Capture the cell that displays the provided text and extract its [X, Y] central coordinate. 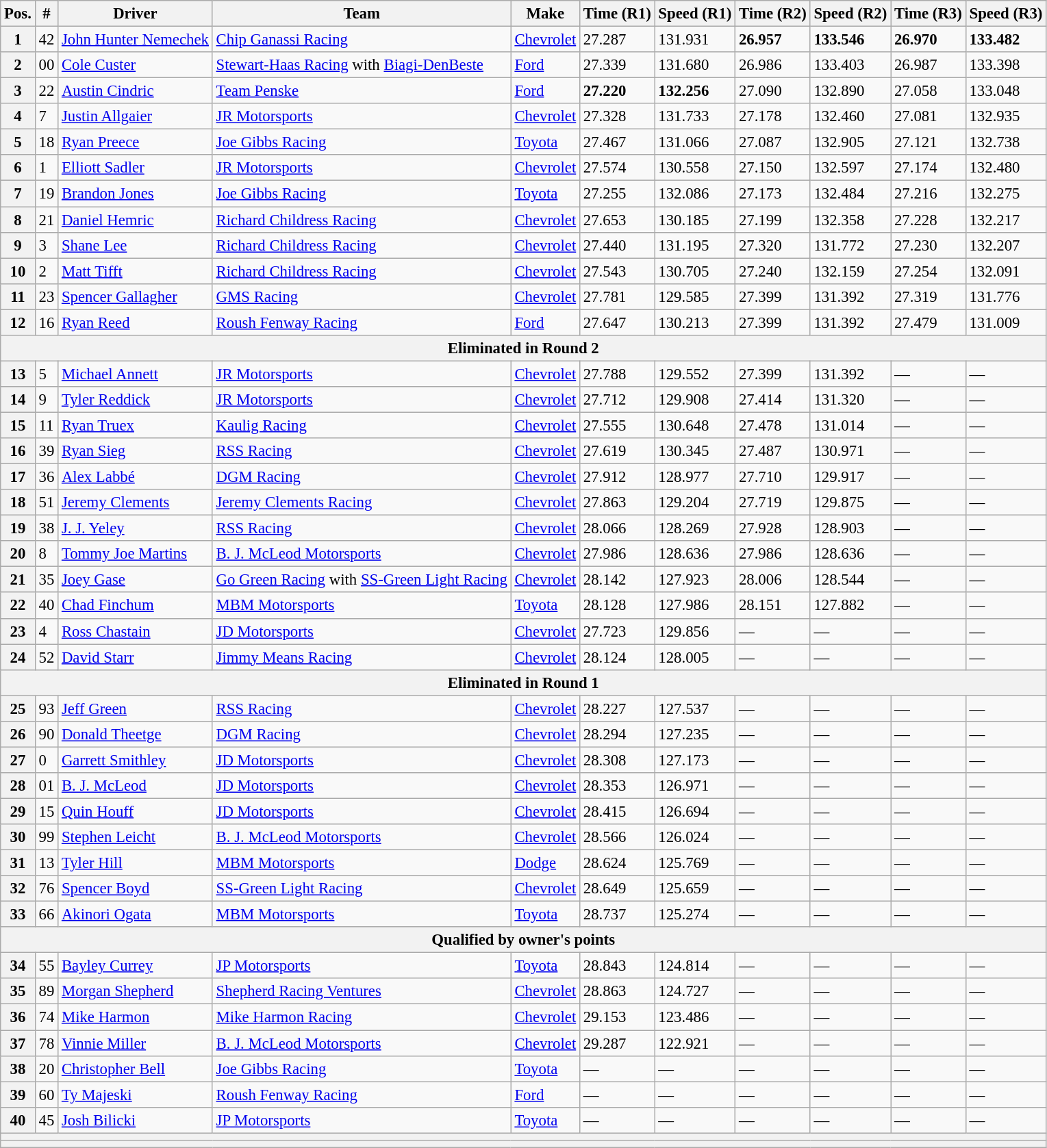
Jeff Green [136, 709]
28 [18, 786]
27 [18, 760]
Donald Theetge [136, 735]
27.121 [929, 142]
Time (R3) [929, 14]
131.931 [695, 40]
27.320 [773, 245]
132.905 [850, 142]
131.014 [850, 425]
130.705 [695, 271]
132.460 [850, 116]
Ryan Preece [136, 142]
27.912 [618, 477]
Eliminated in Round 2 [523, 348]
Christopher Bell [136, 1069]
27.781 [618, 296]
124.814 [695, 966]
Daniel Hemric [136, 220]
14 [18, 400]
Ty Majeski [136, 1095]
34 [18, 966]
Akinori Ogata [136, 915]
132.890 [850, 91]
Michael Annett [136, 374]
01 [47, 786]
B. J. McLeod [136, 786]
27.712 [618, 400]
124.727 [695, 992]
John Hunter Nemechek [136, 40]
128.903 [850, 528]
93 [47, 709]
127.923 [695, 580]
Time (R1) [618, 14]
29.153 [618, 1017]
Jeremy Clements [136, 502]
28.128 [618, 606]
27.619 [618, 451]
129.585 [695, 296]
6 [18, 168]
132.086 [695, 194]
27.555 [618, 425]
130.558 [695, 168]
131.320 [850, 400]
29 [18, 811]
129.875 [850, 502]
Shane Lee [136, 245]
133.403 [850, 65]
28.294 [618, 735]
55 [47, 966]
27.287 [618, 40]
128.977 [695, 477]
Go Green Racing with SS-Green Light Racing [362, 580]
Morgan Shepherd [136, 992]
Stephen Leicht [136, 837]
131.680 [695, 65]
Chip Ganassi Racing [362, 40]
Mike Harmon [136, 1017]
133.048 [1006, 91]
132.480 [1006, 168]
00 [47, 65]
129.552 [695, 374]
129.917 [850, 477]
28.566 [618, 837]
29.287 [618, 1043]
Tyler Reddick [136, 400]
27.478 [773, 425]
Stewart-Haas Racing with Biagi-DenBeste [362, 65]
27.647 [618, 322]
17 [18, 477]
Jimmy Means Racing [362, 657]
25 [18, 709]
Vinnie Miller [136, 1043]
74 [47, 1017]
125.769 [695, 863]
66 [47, 915]
28.863 [618, 992]
76 [47, 889]
Matt Tifft [136, 271]
28.006 [773, 580]
126.024 [695, 837]
Austin Cindric [136, 91]
24 [18, 657]
Speed (R1) [695, 14]
132.091 [1006, 271]
130.971 [850, 451]
Ryan Reed [136, 322]
26.957 [773, 40]
27.719 [773, 502]
Mike Harmon Racing [362, 1017]
27.199 [773, 220]
# [47, 14]
27.081 [929, 116]
126.694 [695, 811]
31 [18, 863]
89 [47, 992]
Brandon Jones [136, 194]
28.066 [618, 528]
33 [18, 915]
37 [18, 1043]
27.653 [618, 220]
Chad Finchum [136, 606]
Alex Labbé [136, 477]
Kaulig Racing [362, 425]
27.220 [618, 91]
Make [545, 14]
90 [47, 735]
28.649 [618, 889]
125.274 [695, 915]
132.256 [695, 91]
10 [18, 271]
26.970 [929, 40]
32 [18, 889]
131.195 [695, 245]
Shepherd Racing Ventures [362, 992]
27.216 [929, 194]
27.328 [618, 116]
128.269 [695, 528]
27.479 [929, 322]
130.345 [695, 451]
27.173 [773, 194]
30 [18, 837]
Cole Custer [136, 65]
28.151 [773, 606]
27.240 [773, 271]
Jeremy Clements Racing [362, 502]
27.339 [618, 65]
28.308 [618, 760]
45 [47, 1120]
26.987 [929, 65]
Josh Bilicki [136, 1120]
Garrett Smithley [136, 760]
26 [18, 735]
27.543 [618, 271]
Speed (R2) [850, 14]
129.856 [695, 631]
78 [47, 1043]
133.482 [1006, 40]
28.227 [618, 709]
132.207 [1006, 245]
27.863 [618, 502]
27.174 [929, 168]
127.986 [695, 606]
26.986 [773, 65]
David Starr [136, 657]
SS-Green Light Racing [362, 889]
128.005 [695, 657]
126.971 [695, 786]
27.178 [773, 116]
127.173 [695, 760]
27.230 [929, 245]
27.319 [929, 296]
128.544 [850, 580]
Ryan Sieg [136, 451]
Spencer Boyd [136, 889]
131.009 [1006, 322]
Dodge [545, 863]
27.487 [773, 451]
125.659 [695, 889]
131.066 [695, 142]
Tommy Joe Martins [136, 554]
28.624 [618, 863]
27.090 [773, 91]
Team [362, 14]
132.484 [850, 194]
123.486 [695, 1017]
129.204 [695, 502]
28.737 [618, 915]
28.843 [618, 966]
132.217 [1006, 220]
133.398 [1006, 65]
127.537 [695, 709]
27.723 [618, 631]
42 [47, 40]
132.935 [1006, 116]
27.574 [618, 168]
J. J. Yeley [136, 528]
27.254 [929, 271]
Team Penske [362, 91]
131.776 [1006, 296]
51 [47, 502]
127.882 [850, 606]
132.738 [1006, 142]
GMS Racing [362, 296]
Tyler Hill [136, 863]
129.908 [695, 400]
130.648 [695, 425]
28.353 [618, 786]
130.213 [695, 322]
Ross Chastain [136, 631]
60 [47, 1095]
27.058 [929, 91]
Justin Allgaier [136, 116]
Joey Gase [136, 580]
132.358 [850, 220]
28.415 [618, 811]
27.255 [618, 194]
Quin Houff [136, 811]
27.150 [773, 168]
Speed (R3) [1006, 14]
27.788 [618, 374]
27.467 [618, 142]
Qualified by owner's points [523, 940]
131.733 [695, 116]
Time (R2) [773, 14]
130.185 [695, 220]
28.142 [618, 580]
52 [47, 657]
27.087 [773, 142]
Pos. [18, 14]
99 [47, 837]
12 [18, 322]
132.275 [1006, 194]
Driver [136, 14]
Spencer Gallagher [136, 296]
131.772 [850, 245]
122.921 [695, 1043]
27.928 [773, 528]
Ryan Truex [136, 425]
27.710 [773, 477]
132.159 [850, 271]
0 [47, 760]
Bayley Currey [136, 966]
Elliott Sadler [136, 168]
132.597 [850, 168]
27.228 [929, 220]
127.235 [695, 735]
Eliminated in Round 1 [523, 683]
27.414 [773, 400]
27.440 [618, 245]
133.546 [850, 40]
28.124 [618, 657]
